Provide the [x, y] coordinate of the cell's center where the given text is located.  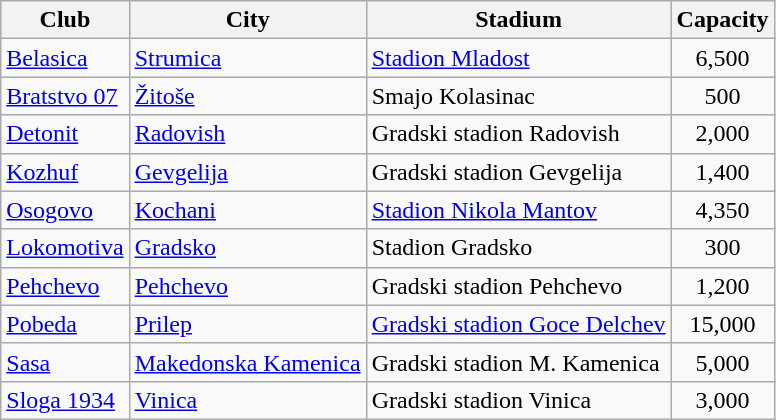
Lokomotiva [65, 248]
Belasica [65, 58]
6,500 [722, 58]
City [248, 20]
3,000 [722, 400]
4,350 [722, 210]
Vinica [248, 400]
Gradski stadion Goce Delchev [518, 324]
Pobeda [65, 324]
Prilep [248, 324]
Kozhuf [65, 172]
Gradski stadion Gevgelija [518, 172]
Kochani [248, 210]
Stadium [518, 20]
Gradski stadion Radovish [518, 134]
2,000 [722, 134]
Gradsko [248, 248]
1,200 [722, 286]
Osogovo [65, 210]
Stadion Mladost [518, 58]
Gevgelija [248, 172]
Detonit [65, 134]
Radovish [248, 134]
300 [722, 248]
15,000 [722, 324]
Stadion Gradsko [518, 248]
Bratstvo 07 [65, 96]
Stadion Nikola Mantov [518, 210]
Smajo Kolasinac [518, 96]
5,000 [722, 362]
Capacity [722, 20]
Club [65, 20]
500 [722, 96]
Gradski stadion Pehchevo [518, 286]
Žitoše [248, 96]
Gradski stadion Vinica [518, 400]
Strumica [248, 58]
Gradski stadion M. Kamenica [518, 362]
1,400 [722, 172]
Sloga 1934 [65, 400]
Makedonska Kamenica [248, 362]
Sasa [65, 362]
